Find where the given text appears and provide that cell's center as [x, y] coordinate. 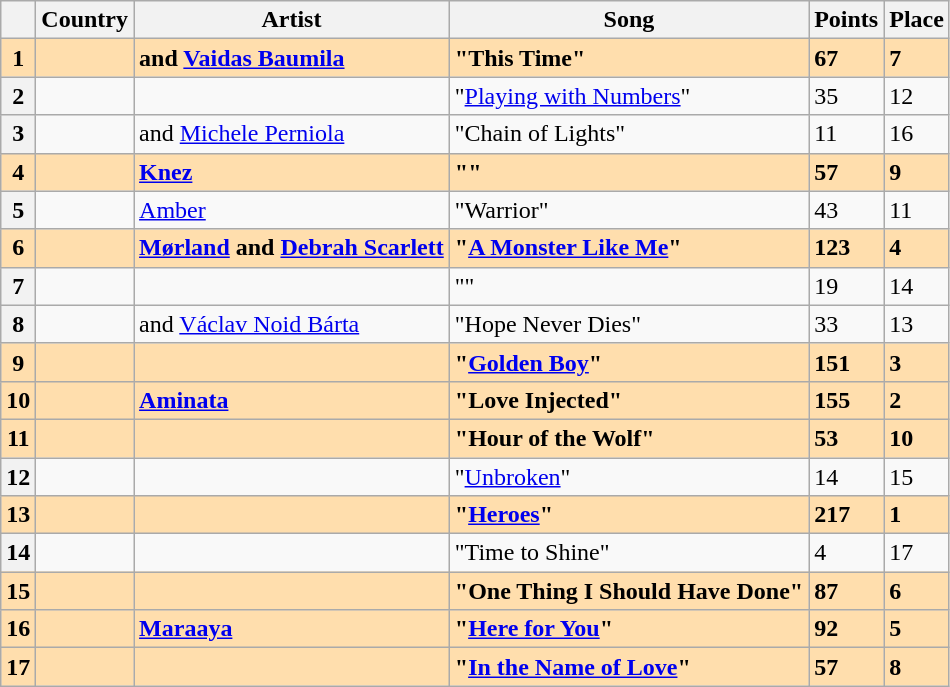
"Heroes" [628, 515]
Country [85, 20]
"Golden Boy" [628, 362]
123 [846, 248]
87 [846, 591]
53 [846, 438]
and Michele Perniola [292, 134]
Points [846, 20]
"A Monster Like Me" [628, 248]
"Hour of the Wolf" [628, 438]
"Unbroken" [628, 477]
"Warrior" [628, 210]
19 [846, 286]
217 [846, 515]
Mørland and Debrah Scarlett [292, 248]
"Hope Never Dies" [628, 324]
"Love Injected" [628, 400]
92 [846, 629]
Place [917, 20]
"In the Name of Love" [628, 667]
155 [846, 400]
and Vaidas Baumila [292, 58]
43 [846, 210]
35 [846, 96]
"Here for You" [628, 629]
"This Time" [628, 58]
Artist [292, 20]
Song [628, 20]
"Playing with Numbers" [628, 96]
"One Thing I Should Have Done" [628, 591]
Maraaya [292, 629]
33 [846, 324]
"Chain of Lights" [628, 134]
151 [846, 362]
Amber [292, 210]
67 [846, 58]
Knez [292, 172]
"Time to Shine" [628, 553]
and Václav Noid Bárta [292, 324]
Aminata [292, 400]
